Determine the (x, y) coordinate at the center of the cell enclosing the given text.  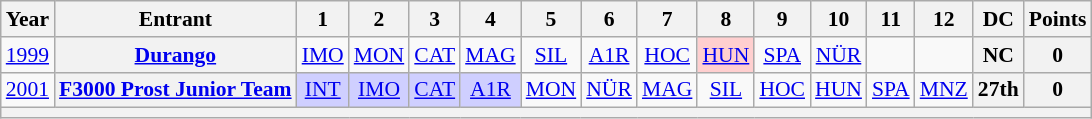
NC (998, 55)
12 (944, 19)
7 (668, 19)
10 (838, 19)
1 (323, 19)
5 (552, 19)
2001 (28, 90)
Durango (176, 55)
Points (1058, 19)
6 (609, 19)
3 (434, 19)
1999 (28, 55)
MNZ (944, 90)
DC (998, 19)
11 (891, 19)
4 (490, 19)
27th (998, 90)
Year (28, 19)
Entrant (176, 19)
INT (323, 90)
8 (726, 19)
F3000 Prost Junior Team (176, 90)
2 (380, 19)
9 (782, 19)
